Locate the cell with the specified text and output its [x, y] center coordinate. 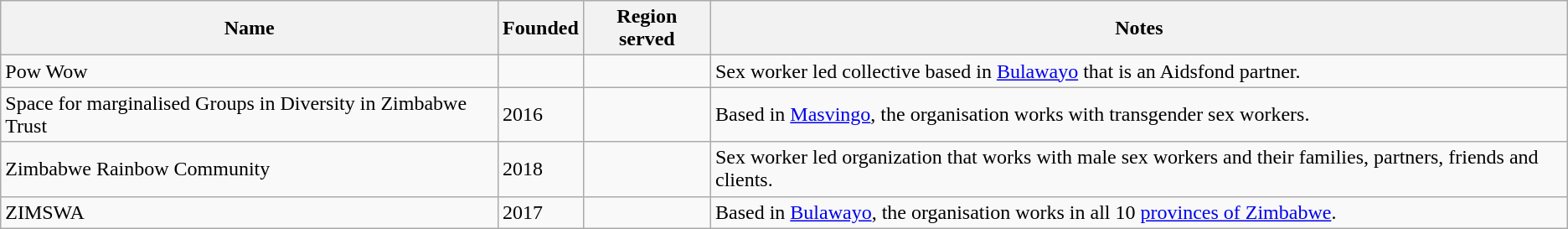
2016 [541, 114]
Sex worker led organization that works with male sex workers and their families, partners, friends and clients. [1139, 169]
Sex worker led collective based in Bulawayo that is an Aidsfond partner. [1139, 71]
Name [250, 29]
Based in Masvingo, the organisation works with transgender sex workers. [1139, 114]
Based in Bulawayo, the organisation works in all 10 provinces of Zimbabwe. [1139, 212]
Pow Wow [250, 71]
ZIMSWA [250, 212]
Zimbabwe Rainbow Community [250, 169]
Notes [1139, 29]
2017 [541, 212]
Founded [541, 29]
Space for marginalised Groups in Diversity in Zimbabwe Trust [250, 114]
Region served [647, 29]
2018 [541, 169]
